For the text-containing cell, return its midpoint in [X, Y] coordinate format. 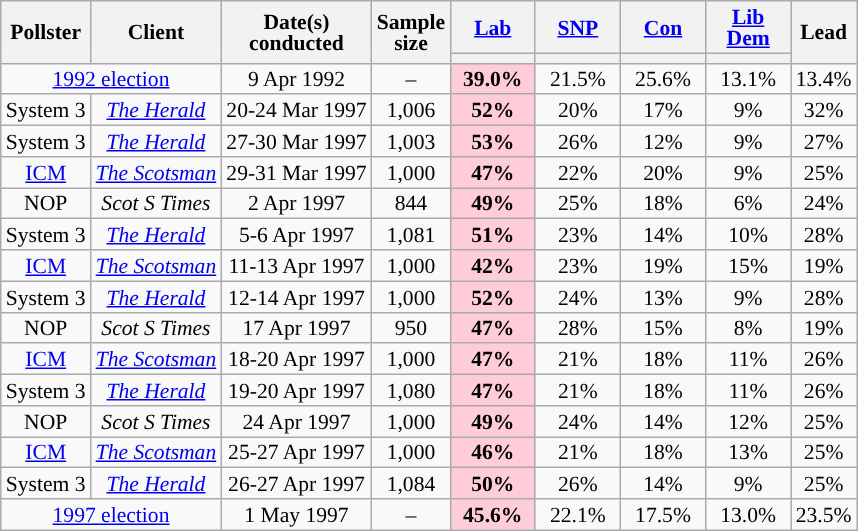
Lab [492, 27]
46% [492, 452]
25.6% [662, 78]
SNP [578, 27]
21.5% [578, 78]
13.1% [748, 78]
6% [748, 204]
Samplesize [411, 32]
Lib Dem [748, 27]
45.6% [492, 514]
51% [492, 234]
Lead [824, 32]
17% [662, 110]
26-27 Apr 1997 [296, 484]
53% [492, 142]
Client [156, 32]
9 Apr 1992 [296, 78]
1,084 [411, 484]
11-13 Apr 1997 [296, 266]
Date(s)conducted [296, 32]
20-24 Mar 1997 [296, 110]
17 Apr 1997 [296, 328]
10% [748, 234]
8% [748, 328]
13.0% [748, 514]
844 [411, 204]
27% [824, 142]
1997 election [112, 514]
22.1% [578, 514]
25-27 Apr 1997 [296, 452]
29-31 Mar 1997 [296, 172]
2 Apr 1997 [296, 204]
19-20 Apr 1997 [296, 390]
18-20 Apr 1997 [296, 360]
27-30 Mar 1997 [296, 142]
1,081 [411, 234]
42% [492, 266]
17.5% [662, 514]
50% [492, 484]
5-6 Apr 1997 [296, 234]
22% [578, 172]
32% [824, 110]
1,003 [411, 142]
1,080 [411, 390]
39.0% [492, 78]
1 May 1997 [296, 514]
1992 election [112, 78]
1,006 [411, 110]
12-14 Apr 1997 [296, 296]
Pollster [46, 32]
13.4% [824, 78]
Con [662, 27]
24 Apr 1997 [296, 422]
950 [411, 328]
23.5% [824, 514]
